Locate the cell with the specified text and output its [x, y] center coordinate. 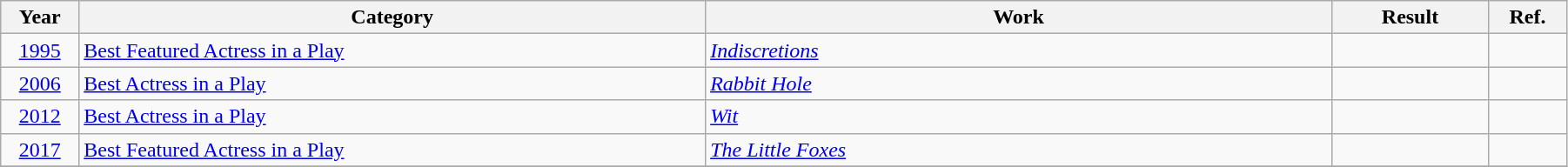
1995 [40, 50]
Result [1410, 17]
The Little Foxes [1019, 150]
Wit [1019, 117]
2012 [40, 117]
Rabbit Hole [1019, 83]
2006 [40, 83]
Ref. [1527, 17]
Year [40, 17]
2017 [40, 150]
Work [1019, 17]
Category [392, 17]
Indiscretions [1019, 50]
